Search for the cell housing the specified text and yield its [x, y] center coordinate. 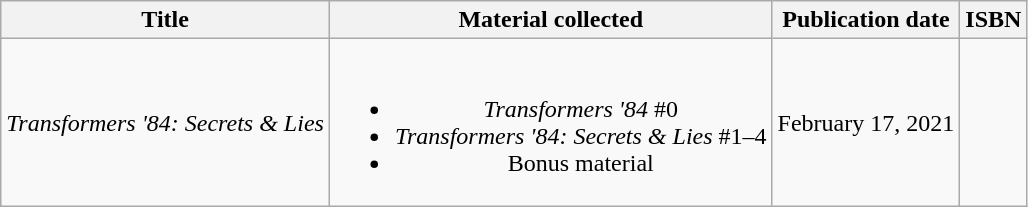
ISBN [994, 20]
February 17, 2021 [866, 122]
Publication date [866, 20]
Title [166, 20]
Material collected [550, 20]
Transformers '84: Secrets & Lies [166, 122]
Transformers '84 #0Transformers '84: Secrets & Lies #1–4Bonus material [550, 122]
